Identify which cell holds the provided text, then report its [X, Y] central coordinate. 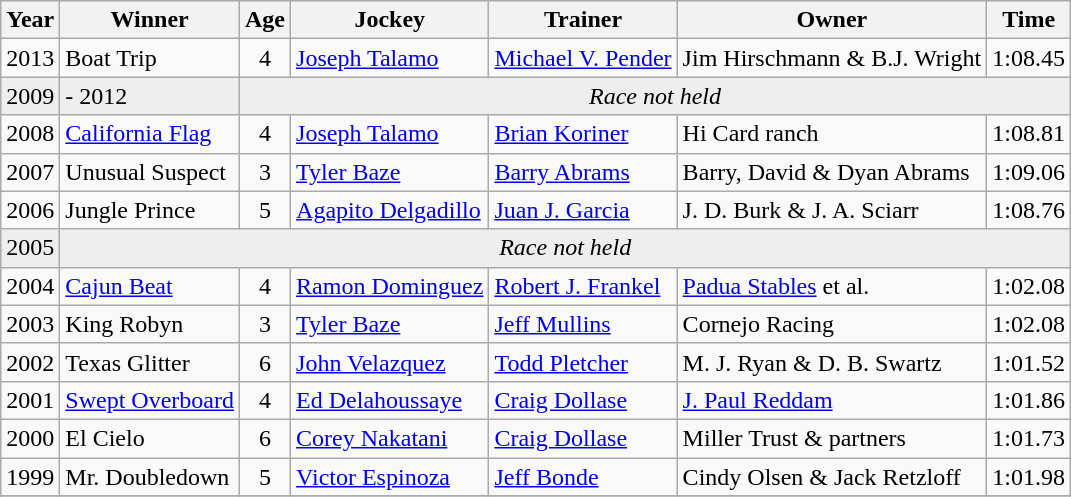
Michael V. Pender [583, 58]
Unusual Suspect [150, 172]
Brian Koriner [583, 134]
Swept Overboard [150, 400]
Mr. Doubledown [150, 477]
Hi Card ranch [832, 134]
Age [266, 20]
Robert J. Frankel [583, 286]
Victor Espinoza [390, 477]
1:08.45 [1029, 58]
2005 [30, 248]
2006 [30, 210]
1:01.52 [1029, 362]
Ramon Dominguez [390, 286]
1:08.81 [1029, 134]
Cornejo Racing [832, 324]
2003 [30, 324]
1:01.86 [1029, 400]
El Cielo [150, 438]
2007 [30, 172]
Trainer [583, 20]
2008 [30, 134]
Todd Pletcher [583, 362]
2013 [30, 58]
Jungle Prince [150, 210]
Cindy Olsen & Jack Retzloff [832, 477]
Corey Nakatani [390, 438]
Jeff Mullins [583, 324]
Jim Hirschmann & B.J. Wright [832, 58]
Owner [832, 20]
King Robyn [150, 324]
Barry Abrams [583, 172]
1:01.98 [1029, 477]
Padua Stables et al. [832, 286]
Juan J. Garcia [583, 210]
California Flag [150, 134]
Jockey [390, 20]
1:08.76 [1029, 210]
2000 [30, 438]
2001 [30, 400]
Miller Trust & partners [832, 438]
J. D. Burk & J. A. Sciarr [832, 210]
Time [1029, 20]
Year [30, 20]
Jeff Bonde [583, 477]
Boat Trip [150, 58]
Winner [150, 20]
1999 [30, 477]
1:09.06 [1029, 172]
J. Paul Reddam [832, 400]
1:01.73 [1029, 438]
Texas Glitter [150, 362]
2004 [30, 286]
Barry, David & Dyan Abrams [832, 172]
- 2012 [150, 96]
M. J. Ryan & D. B. Swartz [832, 362]
Ed Delahoussaye [390, 400]
2009 [30, 96]
2002 [30, 362]
Cajun Beat [150, 286]
John Velazquez [390, 362]
Agapito Delgadillo [390, 210]
